Provide the [x, y] coordinate of the cell's center where the given text is located.  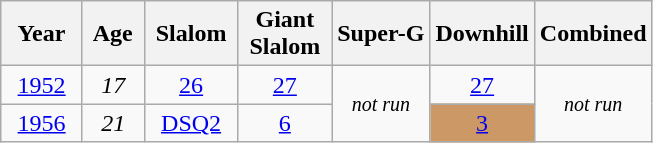
17 [113, 85]
1956 [42, 123]
3 [482, 123]
Super-G [381, 34]
Giant Slalom [285, 34]
Combined [593, 34]
Slalom [191, 34]
21 [113, 123]
26 [191, 85]
Year [42, 34]
Age [113, 34]
DSQ2 [191, 123]
Downhill [482, 34]
1952 [42, 85]
6 [285, 123]
